Detect which cell encompasses the target text, then output its (x, y) center coordinate. 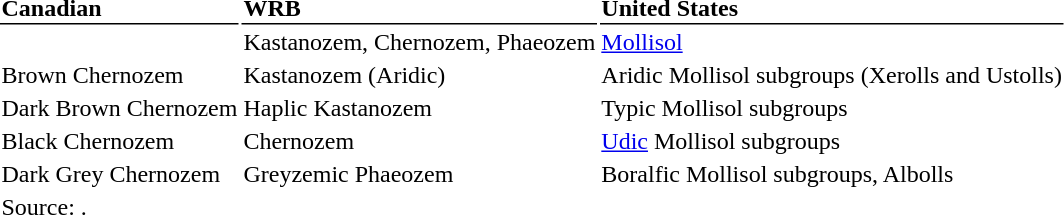
Kastanozem, Chernozem, Phaeozem (420, 43)
Udic Mollisol subgroups (832, 141)
Mollisol (832, 43)
Brown Chernozem (120, 75)
Typic Mollisol subgroups (832, 109)
Dark Grey Chernozem (120, 175)
Greyzemic Phaeozem (420, 175)
Chernozem (420, 141)
Kastanozem (Aridic) (420, 75)
Dark Brown Chernozem (120, 109)
Boralfic Mollisol subgroups, Albolls (832, 175)
Aridic Mollisol subgroups (Xerolls and Ustolls) (832, 75)
Black Chernozem (120, 141)
Haplic Kastanozem (420, 109)
